Capture the cell that displays the provided text and extract its [X, Y] central coordinate. 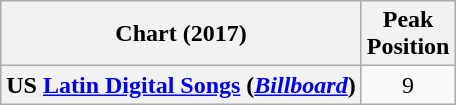
US Latin Digital Songs (Billboard) [181, 85]
Chart (2017) [181, 34]
9 [408, 85]
PeakPosition [408, 34]
